Determine the (x, y) coordinate at the center of the cell enclosing the given text.  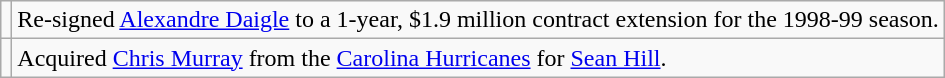
Re-signed Alexandre Daigle to a 1-year, $1.9 million contract extension for the 1998-99 season. (478, 20)
Acquired Chris Murray from the Carolina Hurricanes for Sean Hill. (478, 58)
